Output the [x, y] coordinate of the center of the cell containing the given text.  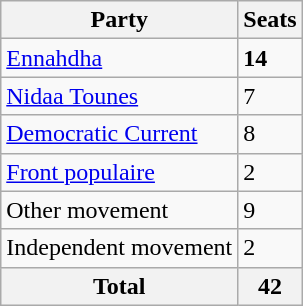
7 [270, 96]
14 [270, 58]
Nidaa Tounes [120, 96]
Democratic Current [120, 134]
8 [270, 134]
Party [120, 20]
Total [120, 286]
Front populaire [120, 172]
Other movement [120, 210]
42 [270, 286]
Ennahdha [120, 58]
Seats [270, 20]
Independent movement [120, 248]
9 [270, 210]
